Provide the [X, Y] coordinate of the cell's center where the given text is located.  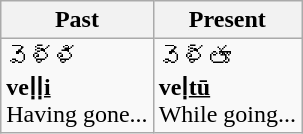
Past [77, 20]
వెళ్తూveḷtūWhile going... [227, 86]
వెళ్ళిveḷḷiHaving gone... [77, 86]
Present [227, 20]
